Output the [x, y] coordinate of the center of the cell containing the given text.  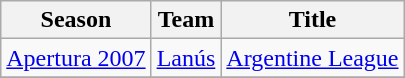
Argentine League [312, 58]
Season [76, 20]
Lanús [186, 58]
Title [312, 20]
Team [186, 20]
Apertura 2007 [76, 58]
